Capture the cell that displays the provided text and extract its (X, Y) central coordinate. 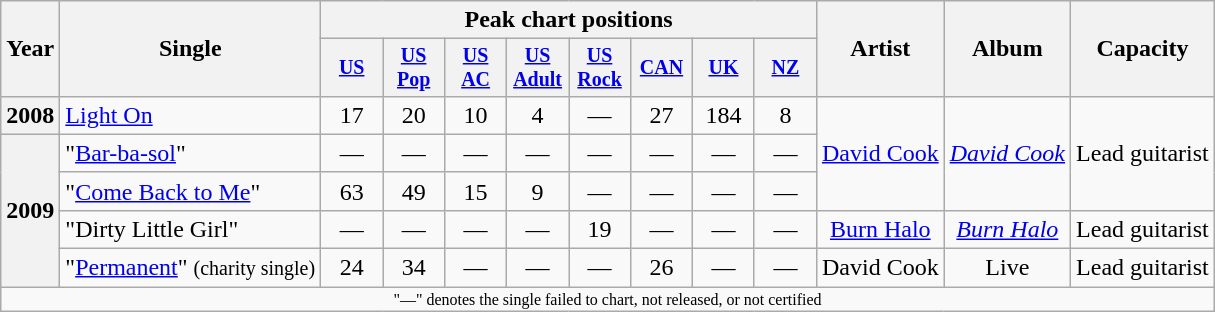
CAN (662, 68)
184 (724, 115)
17 (352, 115)
"Bar-ba-sol" (190, 153)
9 (538, 191)
US AC (476, 68)
US (352, 68)
20 (414, 115)
Album (1007, 49)
24 (352, 268)
10 (476, 115)
US Pop (414, 68)
US Adult (538, 68)
Light On (190, 115)
8 (785, 115)
15 (476, 191)
NZ (785, 68)
Artist (880, 49)
2009 (30, 210)
27 (662, 115)
Live (1007, 268)
2008 (30, 115)
Capacity (1143, 49)
"—" denotes the single failed to chart, not released, or not certified (608, 299)
US Rock (600, 68)
Peak chart positions (569, 20)
"Dirty Little Girl" (190, 229)
"Come Back to Me" (190, 191)
63 (352, 191)
Year (30, 49)
"Permanent" (charity single) (190, 268)
4 (538, 115)
Single (190, 49)
49 (414, 191)
19 (600, 229)
UK (724, 68)
34 (414, 268)
26 (662, 268)
